Detect which cell encompasses the target text, then output its (X, Y) center coordinate. 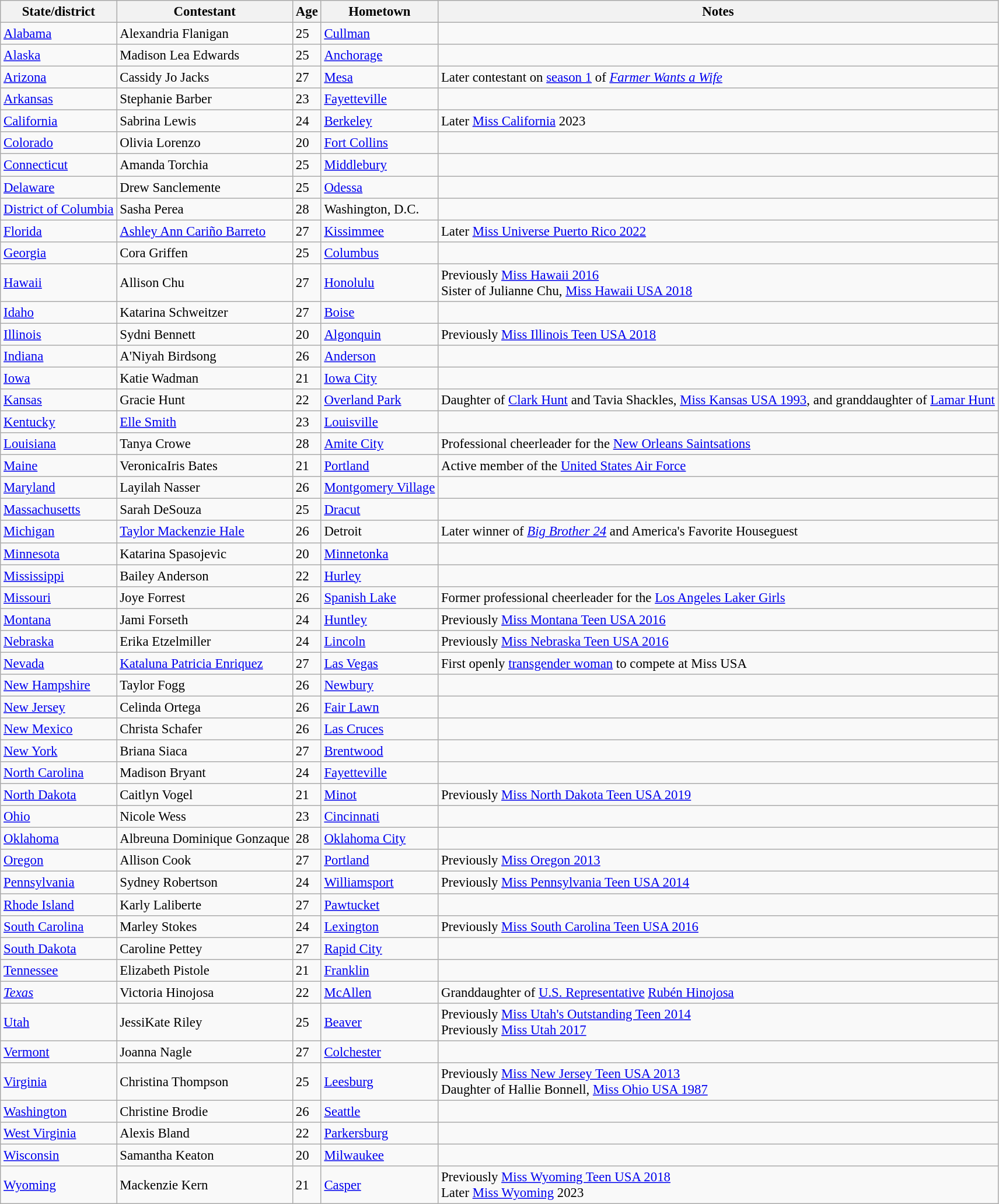
North Carolina (58, 773)
A'Niyah Birdsong (205, 356)
Later winner of Big Brother 24 and America's Favorite Houseguest (718, 532)
Oklahoma City (379, 839)
Samantha Keaton (205, 1156)
Joanna Nagle (205, 1052)
Mackenzie Kern (205, 1185)
Rapid City (379, 949)
Overland Park (379, 400)
State/district (58, 12)
Minnetonka (379, 554)
Karly Laliberte (205, 905)
Cora Griffen (205, 253)
Alexandria Flanigan (205, 34)
Previously Miss North Dakota Teen USA 2019 (718, 795)
Erika Etzelmiller (205, 642)
Minnesota (58, 554)
First openly transgender woman to compete at Miss USA (718, 663)
Granddaughter of U.S. Representative Rubén Hinojosa (718, 992)
Notes (718, 12)
Later contestant on season 1 of Farmer Wants a Wife (718, 78)
Mesa (379, 78)
Brentwood (379, 751)
Berkeley (379, 121)
Allison Chu (205, 282)
Spanish Lake (379, 597)
Previously Miss South Carolina Teen USA 2016 (718, 926)
Cincinnati (379, 817)
Previously Miss Illinois Teen USA 2018 (718, 334)
California (58, 121)
Kentucky (58, 422)
Vermont (58, 1052)
Caitlyn Vogel (205, 795)
Fair Lawn (379, 707)
Alabama (58, 34)
Former professional cheerleader for the Los Angeles Laker Girls (718, 597)
Layilah Nasser (205, 488)
Hurley (379, 576)
Wyoming (58, 1185)
Georgia (58, 253)
Delaware (58, 187)
Las Cruces (379, 729)
Christina Thompson (205, 1081)
Newbury (379, 685)
Kataluna Patricia Enriquez (205, 663)
Arkansas (58, 99)
Later Miss California 2023 (718, 121)
Taylor Mackenzie Hale (205, 532)
Albreuna Dominique Gonzaque (205, 839)
New Mexico (58, 729)
Williamsport (379, 883)
Drew Sanclemente (205, 187)
Briana Siaca (205, 751)
Later Miss Universe Puerto Rico 2022 (718, 231)
Allison Cook (205, 860)
Connecticut (58, 165)
Kissimmee (379, 231)
Oklahoma (58, 839)
Indiana (58, 356)
Nicole Wess (205, 817)
Iowa (58, 378)
Christa Schafer (205, 729)
Gracie Hunt (205, 400)
Hawaii (58, 282)
Katarina Spasojevic (205, 554)
Colorado (58, 143)
Amanda Torchia (205, 165)
Previously Miss Utah's Outstanding Teen 2014Previously Miss Utah 2017 (718, 1022)
New Jersey (58, 707)
Joye Forrest (205, 597)
Jami Forseth (205, 619)
Maryland (58, 488)
North Dakota (58, 795)
Kansas (58, 400)
Bailey Anderson (205, 576)
Previously Miss New Jersey Teen USA 2013Daughter of Hallie Bonnell, Miss Ohio USA 1987 (718, 1081)
New York (58, 751)
Idaho (58, 313)
Sydni Bennett (205, 334)
Illinois (58, 334)
Seattle (379, 1111)
Nevada (58, 663)
Algonquin (379, 334)
Olivia Lorenzo (205, 143)
Sabrina Lewis (205, 121)
Sarah DeSouza (205, 510)
Franklin (379, 970)
New Hampshire (58, 685)
Sydney Robertson (205, 883)
Stephanie Barber (205, 99)
Contestant (205, 12)
Middlebury (379, 165)
Cullman (379, 34)
Previously Miss Nebraska Teen USA 2016 (718, 642)
Iowa City (379, 378)
Rhode Island (58, 905)
Caroline Pettey (205, 949)
West Virginia (58, 1133)
Fort Collins (379, 143)
Previously Miss Oregon 2013 (718, 860)
Odessa (379, 187)
Texas (58, 992)
Michigan (58, 532)
Minot (379, 795)
Honolulu (379, 282)
Columbus (379, 253)
Las Vegas (379, 663)
South Carolina (58, 926)
Florida (58, 231)
Tennessee (58, 970)
Victoria Hinojosa (205, 992)
Washington, D.C. (379, 209)
Katarina Schweitzer (205, 313)
Ohio (58, 817)
Ashley Ann Cariño Barreto (205, 231)
Montana (58, 619)
Previously Miss Pennsylvania Teen USA 2014 (718, 883)
Taylor Fogg (205, 685)
Huntley (379, 619)
Milwaukee (379, 1156)
Age (307, 12)
Parkersburg (379, 1133)
Alexis Bland (205, 1133)
Detroit (379, 532)
Mississippi (58, 576)
Madison Lea Edwards (205, 55)
Pennsylvania (58, 883)
Elizabeth Pistole (205, 970)
Lincoln (379, 642)
Oregon (58, 860)
Dracut (379, 510)
Louisiana (58, 444)
Virginia (58, 1081)
Leesburg (379, 1081)
Pawtucket (379, 905)
Marley Stokes (205, 926)
District of Columbia (58, 209)
Lexington (379, 926)
JessiKate Riley (205, 1022)
Katie Wadman (205, 378)
South Dakota (58, 949)
Massachusetts (58, 510)
Washington (58, 1111)
Previously Miss Montana Teen USA 2016 (718, 619)
Daughter of Clark Hunt and Tavia Shackles, Miss Kansas USA 1993, and granddaughter of Lamar Hunt (718, 400)
Missouri (58, 597)
Amite City (379, 444)
McAllen (379, 992)
Montgomery Village (379, 488)
VeronicaIris Bates (205, 466)
Arizona (58, 78)
Louisville (379, 422)
Alaska (58, 55)
Hometown (379, 12)
Boise (379, 313)
Maine (58, 466)
Previously Miss Hawaii 2016Sister of Julianne Chu, Miss Hawaii USA 2018 (718, 282)
Active member of the United States Air Force (718, 466)
Beaver (379, 1022)
Wisconsin (58, 1156)
Utah (58, 1022)
Cassidy Jo Jacks (205, 78)
Anchorage (379, 55)
Professional cheerleader for the New Orleans Saintsations (718, 444)
Elle Smith (205, 422)
Nebraska (58, 642)
Celinda Ortega (205, 707)
Tanya Crowe (205, 444)
Previously Miss Wyoming Teen USA 2018Later Miss Wyoming 2023 (718, 1185)
Anderson (379, 356)
Christine Brodie (205, 1111)
Colchester (379, 1052)
Casper (379, 1185)
Madison Bryant (205, 773)
Sasha Perea (205, 209)
